Output the [x, y] coordinate of the center of the cell containing the given text.  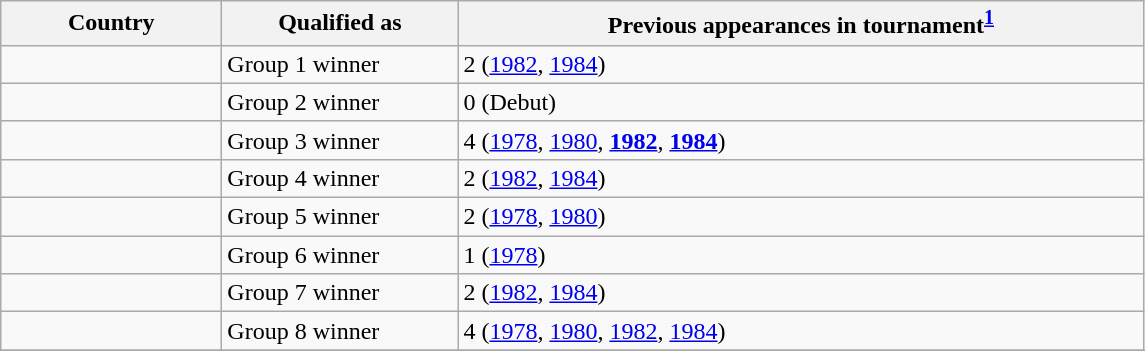
1 (1978) [801, 255]
0 (Debut) [801, 102]
Previous appearances in tournament1 [801, 24]
Group 5 winner [340, 217]
Country [112, 24]
Group 6 winner [340, 255]
2 (1978, 1980) [801, 217]
Qualified as [340, 24]
Group 4 winner [340, 178]
Group 3 winner [340, 140]
Group 8 winner [340, 331]
Group 2 winner [340, 102]
Group 1 winner [340, 64]
Group 7 winner [340, 293]
